Return [X, Y] of the center of cell containing provided text 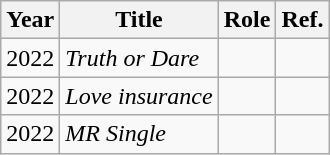
Love insurance [139, 96]
Ref. [302, 20]
Title [139, 20]
Year [30, 20]
Role [247, 20]
MR Single [139, 134]
Truth or Dare [139, 58]
